Return [X, Y] of the center of cell containing provided text 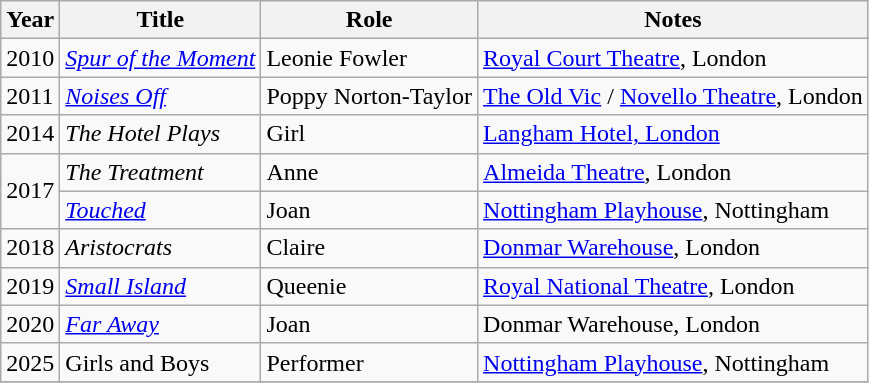
Title [160, 20]
Notes [674, 20]
2017 [30, 191]
The Old Vic / Novello Theatre, London [674, 96]
Performer [370, 362]
Year [30, 20]
Almeida Theatre, London [674, 172]
Queenie [370, 286]
2025 [30, 362]
2011 [30, 96]
Small Island [160, 286]
2018 [30, 248]
2010 [30, 58]
Touched [160, 210]
Royal Court Theatre, London [674, 58]
Leonie Fowler [370, 58]
2020 [30, 324]
Far Away [160, 324]
Claire [370, 248]
2014 [30, 134]
Aristocrats [160, 248]
Noises Off [160, 96]
Spur of the Moment [160, 58]
2019 [30, 286]
Anne [370, 172]
Royal National Theatre, London [674, 286]
Poppy Norton-Taylor [370, 96]
Girls and Boys [160, 362]
The Hotel Plays [160, 134]
Role [370, 20]
Girl [370, 134]
Langham Hotel, London [674, 134]
The Treatment [160, 172]
